Pinpoint the cell where the given text exists, returning its [X, Y] midpoint coordinate. 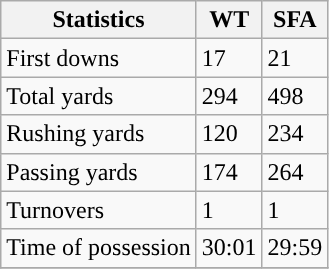
Statistics [99, 20]
First downs [99, 58]
120 [229, 134]
294 [229, 96]
Total yards [99, 96]
30:01 [229, 248]
SFA [295, 20]
498 [295, 96]
234 [295, 134]
264 [295, 172]
Time of possession [99, 248]
WT [229, 20]
Turnovers [99, 210]
17 [229, 58]
174 [229, 172]
29:59 [295, 248]
Rushing yards [99, 134]
21 [295, 58]
Passing yards [99, 172]
